Determine the (X, Y) coordinate at the center of the cell enclosing the given text.  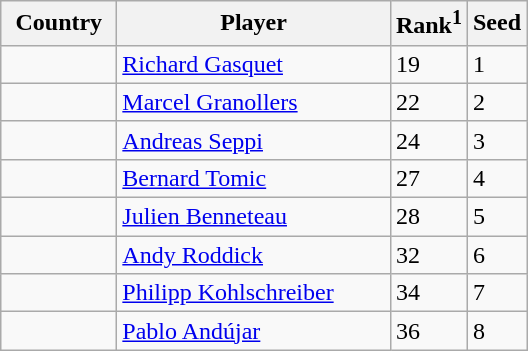
28 (428, 217)
22 (428, 102)
5 (496, 217)
Richard Gasquet (254, 64)
Julien Benneteau (254, 217)
8 (496, 331)
34 (428, 293)
Seed (496, 24)
Country (59, 24)
Marcel Granollers (254, 102)
19 (428, 64)
Bernard Tomic (254, 178)
3 (496, 140)
2 (496, 102)
36 (428, 331)
7 (496, 293)
24 (428, 140)
Player (254, 24)
Andy Roddick (254, 255)
27 (428, 178)
Pablo Andújar (254, 331)
Andreas Seppi (254, 140)
32 (428, 255)
6 (496, 255)
4 (496, 178)
Philipp Kohlschreiber (254, 293)
Rank1 (428, 24)
1 (496, 64)
